Locate the cell with the specified text and output its (x, y) center coordinate. 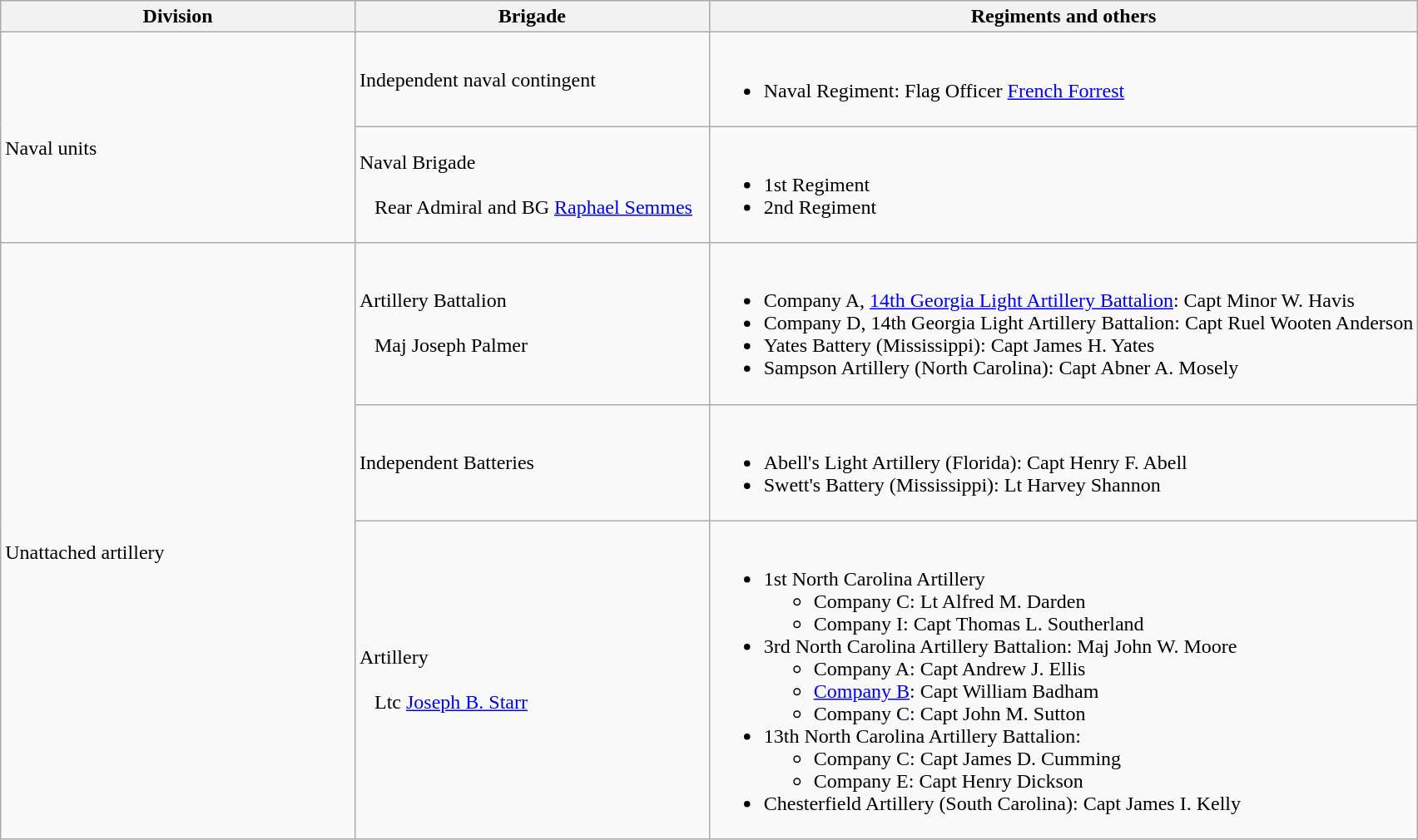
Regiments and others (1063, 17)
Naval Brigade Rear Admiral and BG Raphael Semmes (532, 185)
Independent naval contingent (532, 80)
Naval units (178, 138)
Unattached artillery (178, 541)
Division (178, 17)
Brigade (532, 17)
Naval Regiment: Flag Officer French Forrest (1063, 80)
Artillery Ltc Joseph B. Starr (532, 680)
1st Regiment2nd Regiment (1063, 185)
Independent Batteries (532, 462)
Abell's Light Artillery (Florida): Capt Henry F. AbellSwett's Battery (Mississippi): Lt Harvey Shannon (1063, 462)
Artillery Battalion Maj Joseph Palmer (532, 324)
